Extract the [x, y] coordinate from the center of the cell holding the provided text.  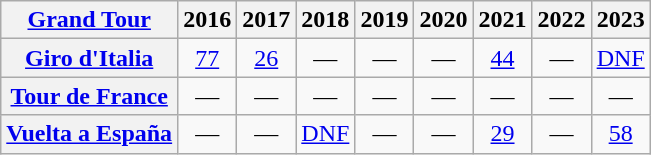
2022 [562, 20]
2018 [326, 20]
77 [208, 58]
2017 [266, 20]
Vuelta a España [90, 134]
26 [266, 58]
2016 [208, 20]
Tour de France [90, 96]
Grand Tour [90, 20]
58 [620, 134]
2021 [502, 20]
2023 [620, 20]
Giro d'Italia [90, 58]
2019 [384, 20]
2020 [444, 20]
29 [502, 134]
44 [502, 58]
